Detect which cell encompasses the target text, then output its (X, Y) center coordinate. 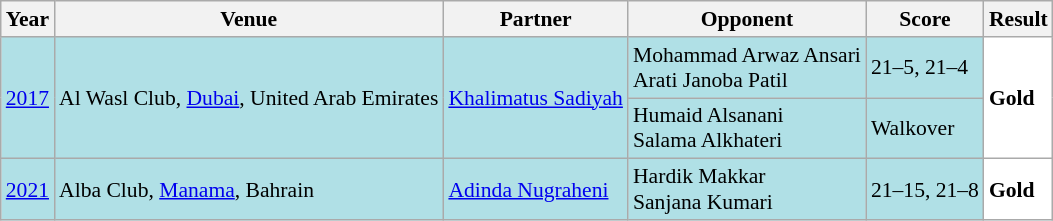
Hardik Makkar Sanjana Kumari (747, 190)
Walkover (925, 128)
Adinda Nugraheni (536, 190)
Score (925, 19)
Result (1018, 19)
Al Wasl Club, Dubai, United Arab Emirates (248, 98)
21–5, 21–4 (925, 68)
Humaid Alsanani Salama Alkhateri (747, 128)
2021 (28, 190)
Alba Club, Manama, Bahrain (248, 190)
21–15, 21–8 (925, 190)
2017 (28, 98)
Opponent (747, 19)
Venue (248, 19)
Year (28, 19)
Mohammad Arwaz Ansari Arati Janoba Patil (747, 68)
Partner (536, 19)
Khalimatus Sadiyah (536, 98)
